Detect which cell encompasses the target text, then output its (x, y) center coordinate. 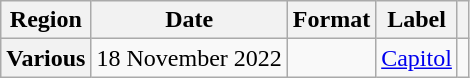
Various (46, 58)
Format (331, 20)
Capitol (417, 58)
Label (417, 20)
Region (46, 20)
18 November 2022 (189, 58)
Date (189, 20)
